Extract the [X, Y] coordinate from the center of the cell holding the provided text.  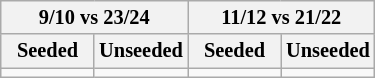
9/10 vs 23/24 [94, 17]
11/12 vs 21/22 [282, 17]
